Capture the cell that displays the provided text and extract its [X, Y] central coordinate. 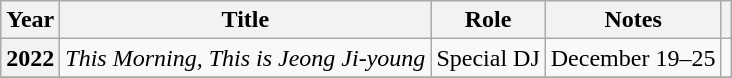
December 19–25 [633, 58]
Title [246, 20]
Special DJ [488, 58]
Notes [633, 20]
Role [488, 20]
2022 [30, 58]
This Morning, This is Jeong Ji-young [246, 58]
Year [30, 20]
